Detect which cell encompasses the target text, then output its (X, Y) center coordinate. 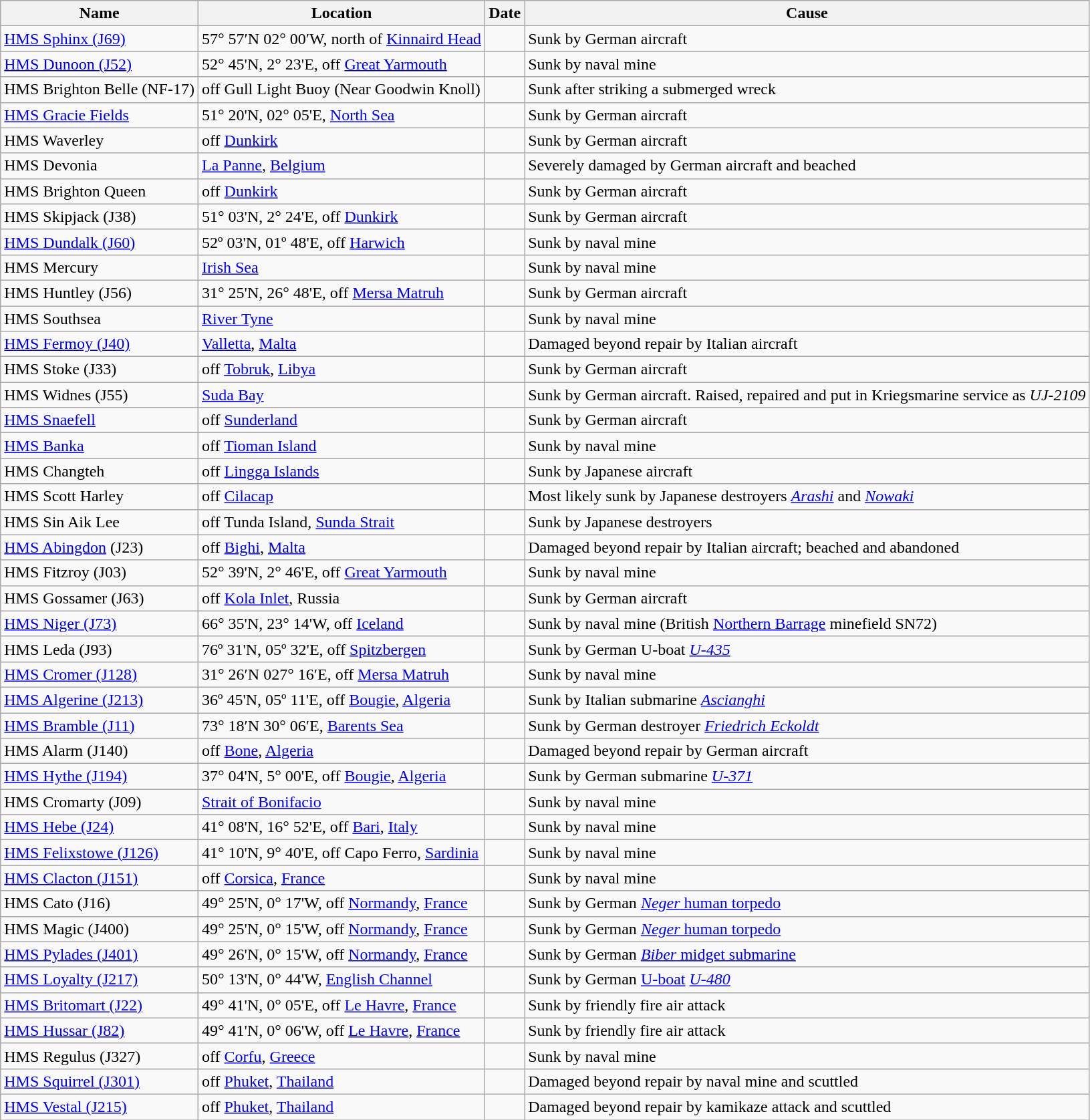
HMS Bramble (J11) (100, 725)
HMS Cromer (J128) (100, 674)
52° 39'N, 2° 46'E, off Great Yarmouth (341, 573)
Sunk by Japanese destroyers (807, 522)
Sunk by naval mine (British Northern Barrage minefield SN72) (807, 623)
HMS Skipjack (J38) (100, 217)
49° 25'N, 0° 15'W, off Normandy, France (341, 929)
HMS Hussar (J82) (100, 1030)
31° 26′N 027° 16′E, off Mersa Matruh (341, 674)
HMS Widnes (J55) (100, 395)
HMS Algerine (J213) (100, 700)
HMS Cato (J16) (100, 903)
HMS Regulus (J327) (100, 1056)
HMS Changteh (100, 471)
off Bighi, Malta (341, 547)
51° 20'N, 02° 05'E, North Sea (341, 115)
Most likely sunk by Japanese destroyers Arashi and Nowaki (807, 497)
HMS Cromarty (J09) (100, 802)
HMS Huntley (J56) (100, 293)
73° 18′N 30° 06′E, Barents Sea (341, 725)
off Tunda Island, Sunda Strait (341, 522)
HMS Gossamer (J63) (100, 598)
off Cilacap (341, 497)
HMS Felixstowe (J126) (100, 853)
76º 31'N, 05º 32'E, off Spitzbergen (341, 649)
HMS Brighton Belle (NF-17) (100, 90)
Sunk by Italian submarine Ascianghi (807, 700)
52° 45'N, 2° 23'E, off Great Yarmouth (341, 64)
HMS Pylades (J401) (100, 954)
Sunk by German Biber midget submarine (807, 954)
off Tioman Island (341, 446)
Irish Sea (341, 267)
off Sunderland (341, 420)
49° 26'N, 0° 15'W, off Normandy, France (341, 954)
HMS Stoke (J33) (100, 370)
Cause (807, 13)
HMS Alarm (J140) (100, 751)
Damaged beyond repair by naval mine and scuttled (807, 1081)
La Panne, Belgium (341, 166)
Sunk by German submarine U-371 (807, 777)
Sunk by German destroyer Friedrich Eckoldt (807, 725)
41° 08'N, 16° 52'E, off Bari, Italy (341, 827)
HMS Scott Harley (100, 497)
HMS Hythe (J194) (100, 777)
HMS Brighton Queen (100, 191)
HMS Sin Aik Lee (100, 522)
49° 41'N, 0° 05'E, off Le Havre, France (341, 1005)
66° 35'N, 23° 14'W, off Iceland (341, 623)
HMS Dunoon (J52) (100, 64)
HMS Leda (J93) (100, 649)
Name (100, 13)
off Gull Light Buoy (Near Goodwin Knoll) (341, 90)
HMS Dundalk (J60) (100, 242)
Strait of Bonifacio (341, 802)
HMS Magic (J400) (100, 929)
off Kola Inlet, Russia (341, 598)
HMS Niger (J73) (100, 623)
Sunk by Japanese aircraft (807, 471)
31° 25'N, 26° 48'E, off Mersa Matruh (341, 293)
Date (505, 13)
off Bone, Algeria (341, 751)
HMS Southsea (100, 319)
57° 57′N 02° 00′W, north of Kinnaird Head (341, 39)
HMS Mercury (100, 267)
Damaged beyond repair by German aircraft (807, 751)
51° 03'N, 2° 24'E, off Dunkirk (341, 217)
off Corfu, Greece (341, 1056)
Valletta, Malta (341, 344)
HMS Loyalty (J217) (100, 980)
Damaged beyond repair by kamikaze attack and scuttled (807, 1107)
41° 10'N, 9° 40'E, off Capo Ferro, Sardinia (341, 853)
HMS Squirrel (J301) (100, 1081)
HMS Abingdon (J23) (100, 547)
49° 25'N, 0° 17'W, off Normandy, France (341, 903)
HMS Snaefell (100, 420)
Suda Bay (341, 395)
37° 04'N, 5° 00'E, off Bougie, Algeria (341, 777)
HMS Clacton (J151) (100, 878)
Sunk by German U-boat U-435 (807, 649)
Sunk after striking a submerged wreck (807, 90)
off Corsica, France (341, 878)
50° 13'N, 0° 44'W, English Channel (341, 980)
HMS Vestal (J215) (100, 1107)
Sunk by German U-boat U-480 (807, 980)
HMS Waverley (100, 140)
Location (341, 13)
36º 45'N, 05º 11'E, off Bougie, Algeria (341, 700)
HMS Britomart (J22) (100, 1005)
HMS Sphinx (J69) (100, 39)
off Tobruk, Libya (341, 370)
Sunk by German aircraft. Raised, repaired and put in Kriegsmarine service as UJ-2109 (807, 395)
49° 41'N, 0° 06'W, off Le Havre, France (341, 1030)
HMS Banka (100, 446)
HMS Fitzroy (J03) (100, 573)
Damaged beyond repair by Italian aircraft (807, 344)
River Tyne (341, 319)
52º 03'N, 01º 48'E, off Harwich (341, 242)
Damaged beyond repair by Italian aircraft; beached and abandoned (807, 547)
off Lingga Islands (341, 471)
Severely damaged by German aircraft and beached (807, 166)
HMS Hebe (J24) (100, 827)
HMS Devonia (100, 166)
HMS Fermoy (J40) (100, 344)
HMS Gracie Fields (100, 115)
